Return [X, Y] of the center of cell containing provided text 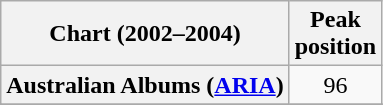
Peakposition [335, 34]
Australian Albums (ARIA) [145, 85]
Chart (2002–2004) [145, 34]
96 [335, 85]
